Find where the given text appears and provide that cell's center as [X, Y] coordinate. 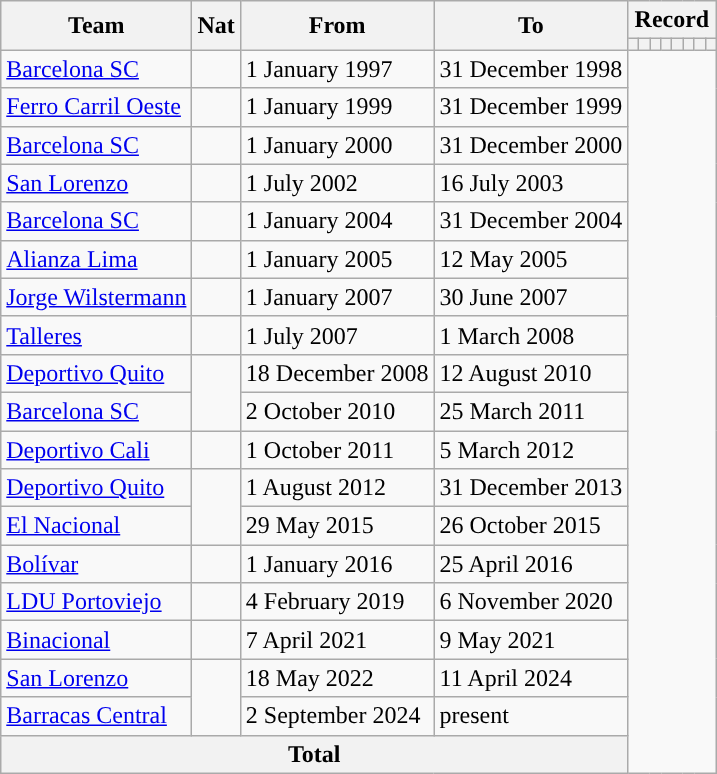
1 January 2004 [337, 221]
31 December 2013 [531, 488]
From [337, 26]
11 April 2024 [531, 678]
1 August 2012 [337, 488]
1 January 1999 [337, 107]
1 January 2007 [337, 297]
1 October 2011 [337, 449]
Record [672, 20]
Nat [216, 26]
18 May 2022 [337, 678]
1 January 2016 [337, 564]
25 March 2011 [531, 411]
9 May 2021 [531, 640]
1 July 2002 [337, 183]
El Nacional [96, 526]
25 April 2016 [531, 564]
1 January 2005 [337, 259]
1 January 1997 [337, 69]
31 December 2000 [531, 145]
5 March 2012 [531, 449]
7 April 2021 [337, 640]
present [531, 716]
To [531, 26]
1 March 2008 [531, 335]
Deportivo Cali [96, 449]
4 February 2019 [337, 602]
2 September 2024 [337, 716]
31 December 1998 [531, 69]
Talleres [96, 335]
29 May 2015 [337, 526]
Binacional [96, 640]
26 October 2015 [531, 526]
Barracas Central [96, 716]
Alianza Lima [96, 259]
Total [314, 754]
1 January 2000 [337, 145]
31 December 2004 [531, 221]
Jorge Wilstermann [96, 297]
31 December 1999 [531, 107]
1 July 2007 [337, 335]
2 October 2010 [337, 411]
LDU Portoviejo [96, 602]
6 November 2020 [531, 602]
Bolívar [96, 564]
18 December 2008 [337, 373]
30 June 2007 [531, 297]
Ferro Carril Oeste [96, 107]
16 July 2003 [531, 183]
12 May 2005 [531, 259]
12 August 2010 [531, 373]
Team [96, 26]
